Determine the [X, Y] coordinate at the center of the cell enclosing the given text.  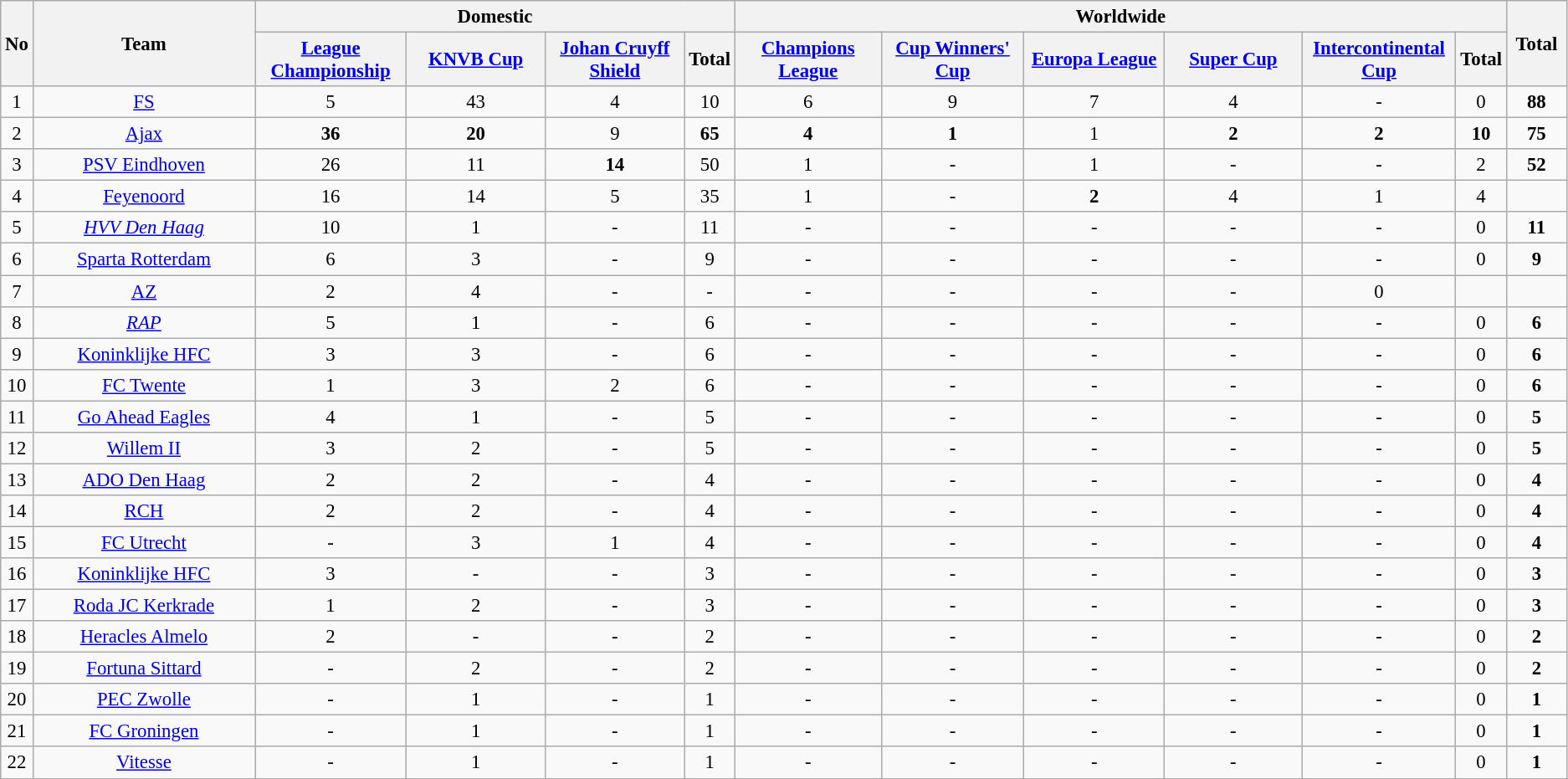
75 [1536, 134]
PEC Zwolle [144, 700]
19 [17, 669]
AZ [144, 291]
FC Groningen [144, 731]
13 [17, 479]
35 [710, 197]
17 [17, 606]
15 [17, 542]
50 [710, 165]
League Championship [331, 60]
FC Twente [144, 385]
Europa League [1094, 60]
Champions League [808, 60]
43 [475, 102]
88 [1536, 102]
Feyenoord [144, 197]
FC Utrecht [144, 542]
Roda JC Kerkrade [144, 606]
Go Ahead Eagles [144, 417]
Fortuna Sittard [144, 669]
HVV Den Haag [144, 228]
KNVB Cup [475, 60]
22 [17, 763]
8 [17, 322]
65 [710, 134]
PSV Eindhoven [144, 165]
Domestic [495, 17]
Vitesse [144, 763]
52 [1536, 165]
Intercontinental Cup [1379, 60]
Super Cup [1233, 60]
Johan Cruyff Shield [615, 60]
Team [144, 44]
21 [17, 731]
Heracles Almelo [144, 637]
36 [331, 134]
RAP [144, 322]
RCH [144, 511]
ADO Den Haag [144, 479]
FS [144, 102]
Sparta Rotterdam [144, 259]
Cup Winners' Cup [952, 60]
Ajax [144, 134]
Willem II [144, 448]
Worldwide [1120, 17]
18 [17, 637]
26 [331, 165]
No [17, 44]
12 [17, 448]
